Capture the cell that displays the provided text and extract its (x, y) central coordinate. 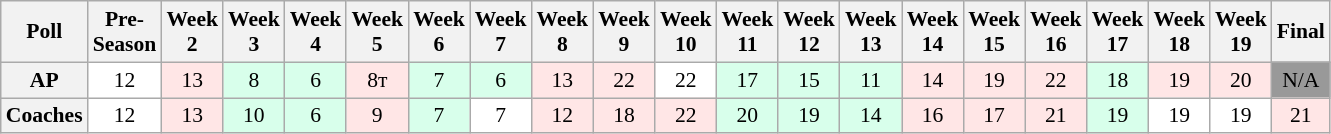
Week11 (748, 32)
Week7 (501, 32)
Week15 (994, 32)
Week9 (624, 32)
8 (254, 80)
Week2 (192, 32)
Week10 (686, 32)
Week8 (562, 32)
Week14 (933, 32)
Week18 (1179, 32)
AP (44, 80)
Poll (44, 32)
Week13 (871, 32)
Pre-Season (125, 32)
Week19 (1241, 32)
11 (871, 80)
Final (1301, 32)
Coaches (44, 116)
Week4 (316, 32)
Week12 (809, 32)
9 (377, 116)
N/A (1301, 80)
Week5 (377, 32)
8т (377, 80)
15 (809, 80)
16 (933, 116)
Week16 (1056, 32)
Week3 (254, 32)
Week6 (439, 32)
10 (254, 116)
Week17 (1118, 32)
